From the cell containing the given text, extract its center point as (X, Y) coordinate. 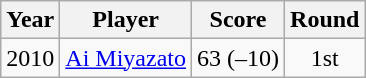
Year (30, 20)
Ai Miyazato (126, 58)
63 (–10) (238, 58)
2010 (30, 58)
1st (325, 58)
Score (238, 20)
Player (126, 20)
Round (325, 20)
